Output the [x, y] coordinate of the center of the cell containing the given text.  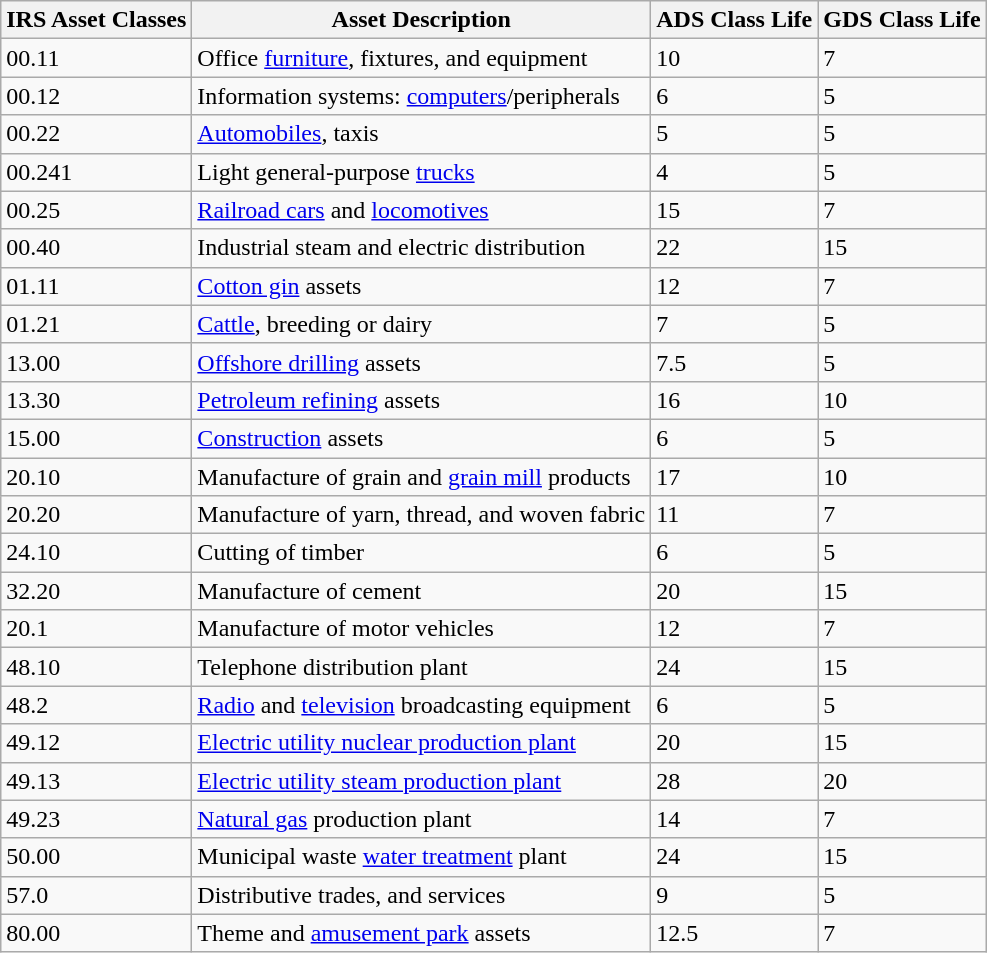
Radio and television broadcasting equipment [422, 705]
15.00 [96, 438]
49.13 [96, 781]
20.20 [96, 515]
Petroleum refining assets [422, 400]
01.21 [96, 324]
00.11 [96, 58]
Construction assets [422, 438]
Automobiles, taxis [422, 134]
20.10 [96, 477]
Cotton gin assets [422, 286]
9 [734, 895]
Theme and amusement park assets [422, 933]
11 [734, 515]
49.23 [96, 819]
IRS Asset Classes [96, 20]
32.20 [96, 591]
49.12 [96, 743]
13.30 [96, 400]
Electric utility steam production plant [422, 781]
14 [734, 819]
13.00 [96, 362]
Cutting of timber [422, 553]
48.10 [96, 667]
Office furniture, fixtures, and equipment [422, 58]
00.25 [96, 210]
Electric utility nuclear production plant [422, 743]
28 [734, 781]
Asset Description [422, 20]
Industrial steam and electric distribution [422, 248]
GDS Class Life [902, 20]
Manufacture of grain and grain mill products [422, 477]
16 [734, 400]
00.40 [96, 248]
17 [734, 477]
Municipal waste water treatment plant [422, 857]
22 [734, 248]
00.241 [96, 172]
20.1 [96, 629]
Offshore drilling assets [422, 362]
ADS Class Life [734, 20]
Telephone distribution plant [422, 667]
Distributive trades, and services [422, 895]
50.00 [96, 857]
Manufacture of cement [422, 591]
Manufacture of yarn, thread, and woven fabric [422, 515]
00.12 [96, 96]
Natural gas production plant [422, 819]
Railroad cars and locomotives [422, 210]
24.10 [96, 553]
Cattle, breeding or dairy [422, 324]
Light general-purpose trucks [422, 172]
00.22 [96, 134]
Information systems: computers/peripherals [422, 96]
01.11 [96, 286]
48.2 [96, 705]
4 [734, 172]
Manufacture of motor vehicles [422, 629]
7.5 [734, 362]
80.00 [96, 933]
12.5 [734, 933]
57.0 [96, 895]
